Identify which cell holds the provided text, then report its (X, Y) central coordinate. 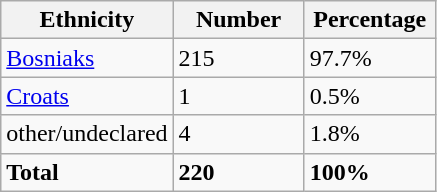
100% (370, 172)
220 (238, 172)
Total (87, 172)
97.7% (370, 58)
Percentage (370, 20)
Number (238, 20)
1 (238, 96)
4 (238, 134)
0.5% (370, 96)
Bosniaks (87, 58)
215 (238, 58)
Ethnicity (87, 20)
Croats (87, 96)
other/undeclared (87, 134)
1.8% (370, 134)
